From the cell containing the given text, extract its center point as [x, y] coordinate. 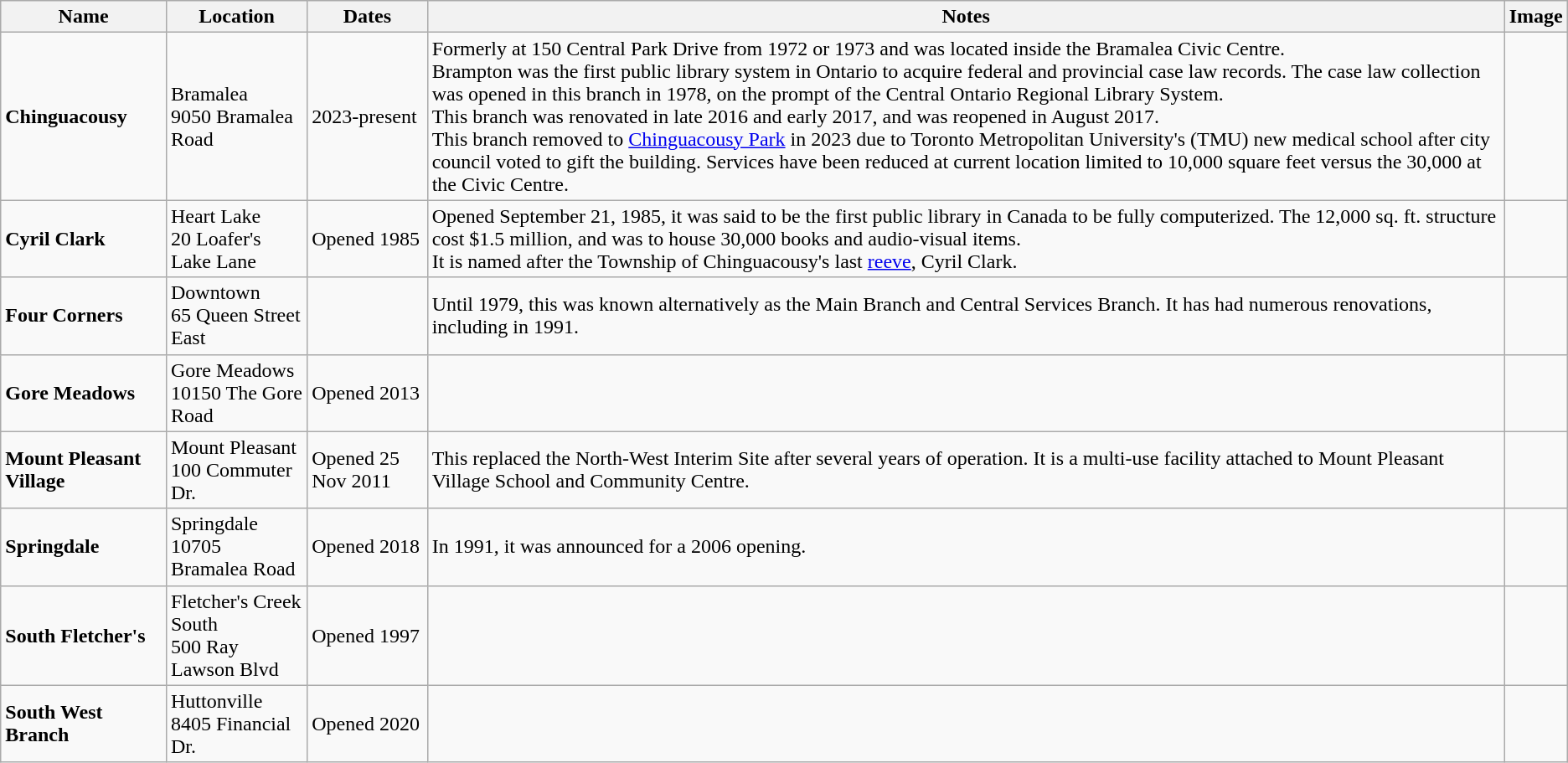
Four Corners [84, 316]
Opened 2013 [367, 393]
Opened 25 Nov 2011 [367, 470]
Opened 2020 [367, 724]
South Fletcher's [84, 635]
Huttonville8405 Financial Dr. [236, 724]
Cyril Clark [84, 239]
Mount Pleasant100 Commuter Dr. [236, 470]
Gore Meadows [84, 393]
Gore Meadows10150 The Gore Road [236, 393]
2023-present [367, 116]
Opened 2018 [367, 547]
South West Branch [84, 724]
Location [236, 17]
Springdale [84, 547]
Notes [966, 17]
Opened 1985 [367, 239]
Chinguacousy [84, 116]
Opened 1997 [367, 635]
Until 1979, this was known alternatively as the Main Branch and Central Services Branch. It has had numerous renovations, including in 1991. [966, 316]
Heart Lake20 Loafer's Lake Lane [236, 239]
Springdale10705 Bramalea Road [236, 547]
Dates [367, 17]
Bramalea9050 Bramalea Road [236, 116]
Fletcher's Creek South500 Ray Lawson Blvd [236, 635]
Mount Pleasant Village [84, 470]
Image [1536, 17]
Name [84, 17]
Downtown65 Queen Street East [236, 316]
In 1991, it was announced for a 2006 opening. [966, 547]
